Locate the cell with the specified text and output its [X, Y] center coordinate. 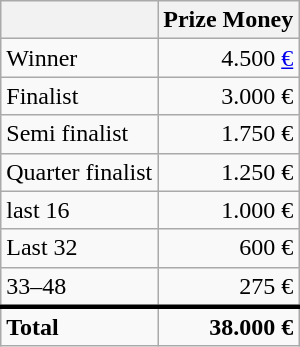
last 16 [80, 210]
Semi finalist [80, 134]
33–48 [80, 287]
Last 32 [80, 248]
Finalist [80, 96]
Quarter finalist [80, 172]
Total [80, 327]
Prize Money [228, 20]
1.750 € [228, 134]
1.000 € [228, 210]
275 € [228, 287]
38.000 € [228, 327]
600 € [228, 248]
4.500 € [228, 58]
1.250 € [228, 172]
3.000 € [228, 96]
Winner [80, 58]
